From the cell containing the given text, extract its center point as (X, Y) coordinate. 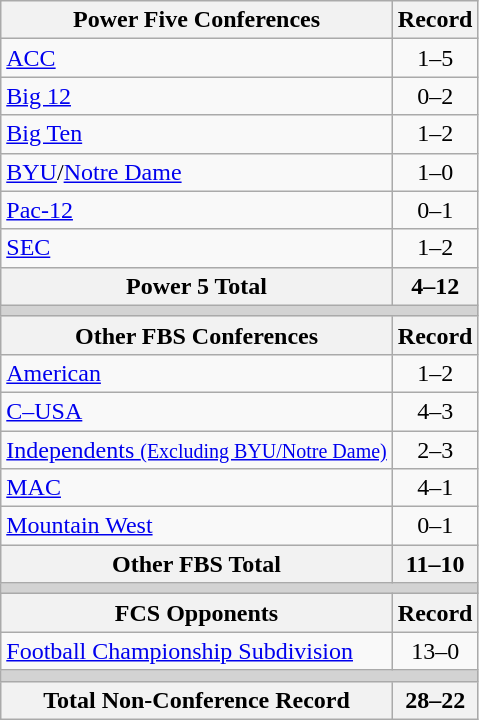
Football Championship Subdivision (197, 651)
C–USA (197, 411)
MAC (197, 488)
11–10 (435, 564)
SEC (197, 248)
Other FBS Conferences (197, 335)
FCS Opponents (197, 613)
4–12 (435, 286)
BYU/Notre Dame (197, 172)
American (197, 373)
1–0 (435, 172)
4–1 (435, 488)
Pac-12 (197, 210)
Power Five Conferences (197, 20)
Other FBS Total (197, 564)
Mountain West (197, 526)
Big 12 (197, 96)
1–5 (435, 58)
Total Non-Conference Record (197, 700)
Power 5 Total (197, 286)
Independents (Excluding BYU/Notre Dame) (197, 449)
Big Ten (197, 134)
4–3 (435, 411)
ACC (197, 58)
2–3 (435, 449)
28–22 (435, 700)
13–0 (435, 651)
0–2 (435, 96)
